Return the [X, Y] coordinate for the center point of the cell that contains the specified text.  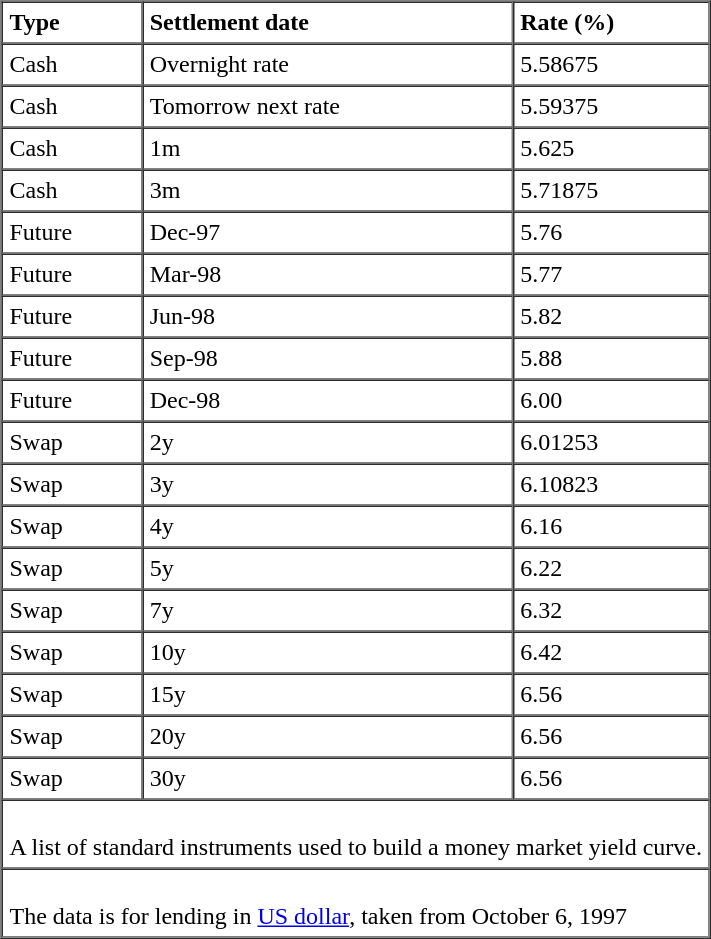
2y [328, 443]
5y [328, 569]
10y [328, 653]
6.32 [612, 611]
Dec-97 [328, 233]
6.01253 [612, 443]
6.10823 [612, 485]
6.00 [612, 401]
5.59375 [612, 107]
5.76 [612, 233]
Sep-98 [328, 359]
Overnight rate [328, 65]
Tomorrow next rate [328, 107]
Settlement date [328, 23]
3y [328, 485]
The data is for lending in US dollar, taken from October 6, 1997 [356, 902]
3m [328, 191]
Dec-98 [328, 401]
6.42 [612, 653]
5.88 [612, 359]
4y [328, 527]
Mar-98 [328, 275]
5.58675 [612, 65]
5.82 [612, 317]
5.77 [612, 275]
Rate (%) [612, 23]
A list of standard instruments used to build a money market yield curve. [356, 834]
5.71875 [612, 191]
20y [328, 737]
Jun-98 [328, 317]
5.625 [612, 149]
7y [328, 611]
6.16 [612, 527]
1m [328, 149]
30y [328, 779]
6.22 [612, 569]
Type [72, 23]
15y [328, 695]
